Search for the cell housing the specified text and yield its (x, y) center coordinate. 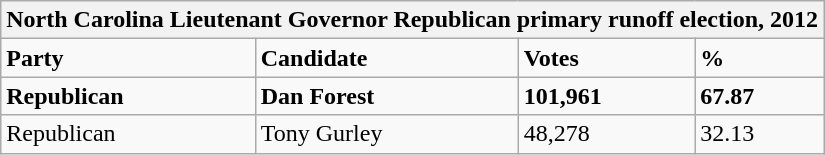
Votes (606, 58)
Dan Forest (386, 96)
North Carolina Lieutenant Governor Republican primary runoff election, 2012 (412, 20)
Candidate (386, 58)
101,961 (606, 96)
% (760, 58)
48,278 (606, 134)
Tony Gurley (386, 134)
Party (128, 58)
32.13 (760, 134)
67.87 (760, 96)
